Locate the cell with the specified text and output its [x, y] center coordinate. 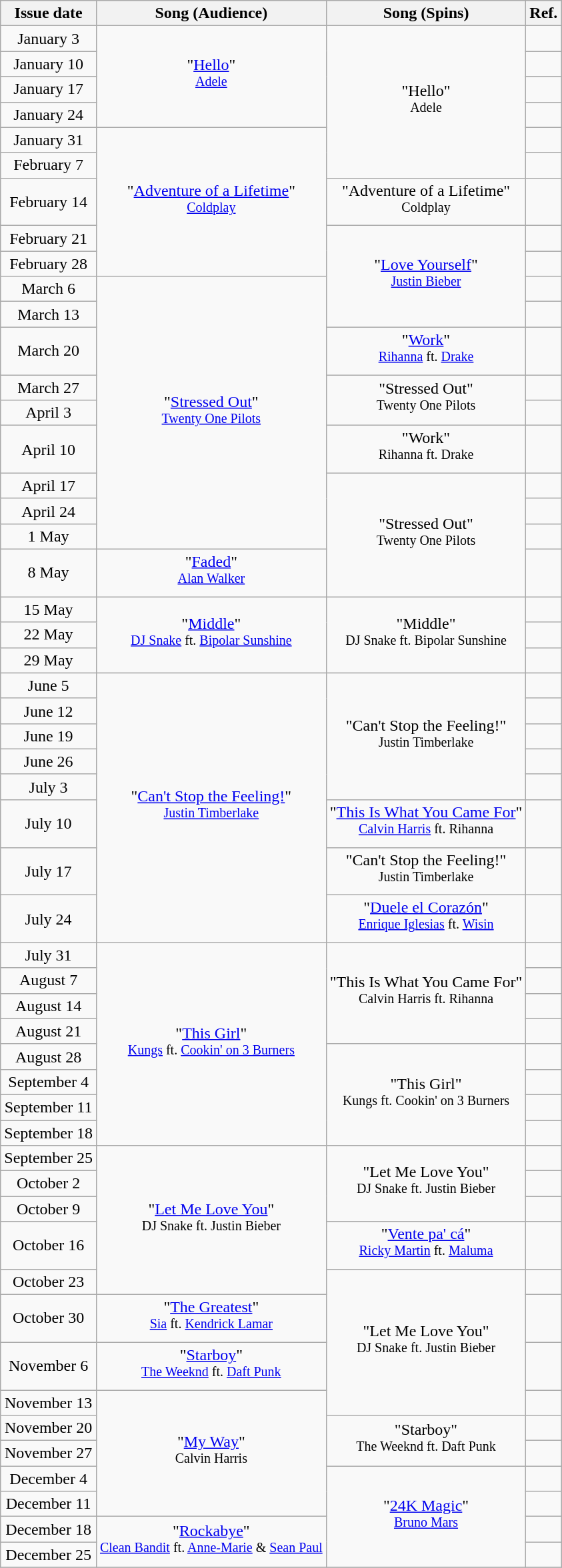
June 19 [49, 736]
August 28 [49, 1056]
March 27 [49, 388]
15 May [49, 609]
November 20 [49, 1428]
Ref. [544, 13]
Issue date [49, 13]
November 13 [49, 1403]
April 17 [49, 486]
"24K Magic"Bruno Mars [426, 1517]
April 3 [49, 413]
"My Way"Calvin Harris [211, 1453]
December 11 [49, 1504]
"Rockabye"Clean Bandit ft. Anne-Marie & Sean Paul [211, 1542]
February 7 [49, 165]
Song (Spins) [426, 13]
January 3 [49, 39]
September 25 [49, 1158]
"The Greatest"Sia ft. Kendrick Lamar [211, 1318]
1 May [49, 536]
July 17 [49, 871]
March 6 [49, 289]
June 5 [49, 685]
February 28 [49, 264]
January 10 [49, 64]
December 25 [49, 1555]
"Love Yourself"Justin Bieber [426, 276]
April 24 [49, 511]
"Duele el Corazón"Enrique Iglesias ft. Wisin [426, 919]
June 26 [49, 761]
April 10 [49, 450]
October 9 [49, 1209]
8 May [49, 573]
March 13 [49, 314]
July 3 [49, 787]
July 10 [49, 823]
September 4 [49, 1082]
October 2 [49, 1184]
November 6 [49, 1366]
29 May [49, 660]
January 31 [49, 140]
July 24 [49, 919]
June 12 [49, 711]
September 18 [49, 1133]
August 7 [49, 980]
October 23 [49, 1282]
"Faded"Alan Walker [211, 573]
February 14 [49, 202]
August 21 [49, 1031]
January 17 [49, 89]
January 24 [49, 115]
December 18 [49, 1529]
February 21 [49, 238]
"Vente pa' cá"Ricky Martin ft. Maluma [426, 1246]
October 30 [49, 1318]
December 4 [49, 1479]
22 May [49, 635]
March 20 [49, 351]
August 14 [49, 1006]
September 11 [49, 1108]
October 16 [49, 1246]
Song (Audience) [211, 13]
November 27 [49, 1453]
July 31 [49, 955]
